Determine the (x, y) coordinate at the center of the cell enclosing the given text.  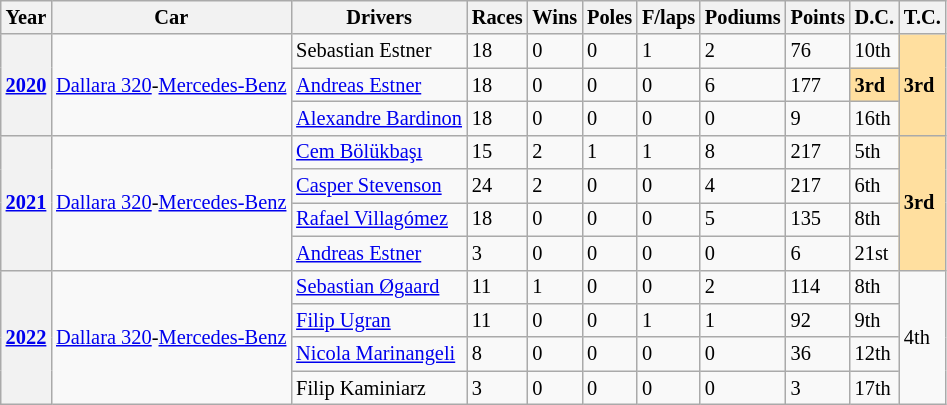
17th (874, 388)
Sebastian Øgaard (379, 287)
177 (818, 85)
5 (743, 219)
Car (171, 17)
92 (818, 320)
12th (874, 354)
10th (874, 51)
F/laps (668, 17)
Alexandre Bardinon (379, 118)
Poles (610, 17)
9 (818, 118)
Filip Ugran (379, 320)
4th (922, 338)
36 (818, 354)
4 (743, 186)
Podiums (743, 17)
Points (818, 17)
Rafael Villagómez (379, 219)
D.C. (874, 17)
16th (874, 118)
9th (874, 320)
2022 (26, 338)
2021 (26, 202)
Cem Bölükbaşı (379, 152)
Casper Stevenson (379, 186)
Races (498, 17)
6th (874, 186)
21st (874, 253)
114 (818, 287)
2020 (26, 84)
24 (498, 186)
Filip Kaminiarz (379, 388)
T.C. (922, 17)
Drivers (379, 17)
Sebastian Estner (379, 51)
76 (818, 51)
5th (874, 152)
Wins (554, 17)
Year (26, 17)
135 (818, 219)
15 (498, 152)
Nicola Marinangeli (379, 354)
